Find where the given text appears and provide that cell's center as (X, Y) coordinate. 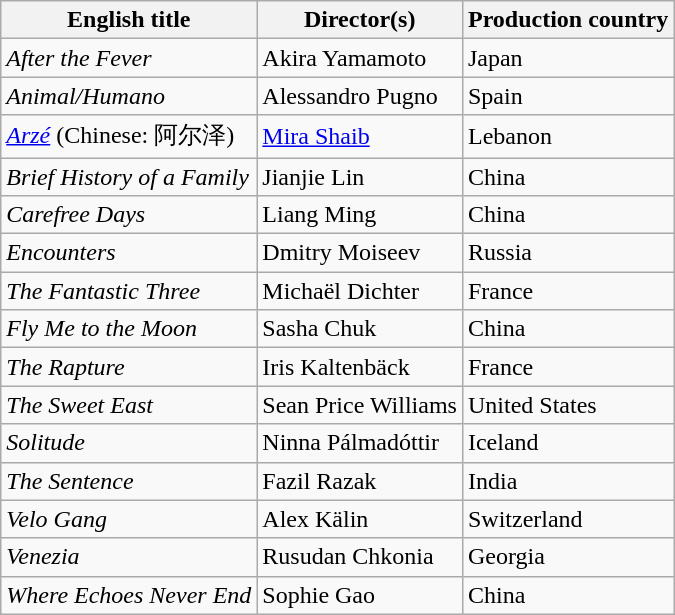
Carefree Days (129, 215)
Dmitry Moiseev (360, 253)
Switzerland (568, 519)
The Rapture (129, 367)
Japan (568, 58)
United States (568, 405)
Arzé (Chinese: 阿尔泽) (129, 136)
Iris Kaltenbäck (360, 367)
Alessandro Pugno (360, 96)
Spain (568, 96)
Fazil Razak (360, 481)
Venezia (129, 557)
Michaël Dichter (360, 291)
Alex Kälin (360, 519)
Rusudan Chkonia (360, 557)
Liang Ming (360, 215)
English title (129, 20)
Ninna Pálmadóttir (360, 443)
Fly Me to the Moon (129, 329)
Sean Price Williams (360, 405)
Velo Gang (129, 519)
Sasha Chuk (360, 329)
Lebanon (568, 136)
After the Fever (129, 58)
Sophie Gao (360, 595)
India (568, 481)
Production country (568, 20)
Brief History of a Family (129, 177)
Director(s) (360, 20)
Russia (568, 253)
Animal/Humano (129, 96)
Jianjie Lin (360, 177)
The Fantastic Three (129, 291)
Encounters (129, 253)
Georgia (568, 557)
The Sentence (129, 481)
Solitude (129, 443)
Iceland (568, 443)
Mira Shaib (360, 136)
Akira Yamamoto (360, 58)
The Sweet East (129, 405)
Where Echoes Never End (129, 595)
